Identify which cell holds the provided text, then report its [X, Y] central coordinate. 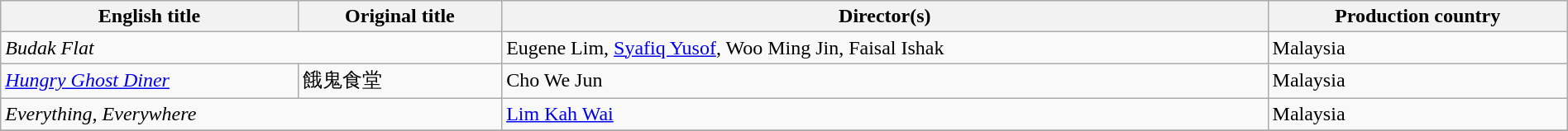
餓鬼食堂 [399, 81]
Director(s) [885, 16]
Production country [1417, 16]
Original title [399, 16]
Budak Flat [251, 48]
Lim Kah Wai [885, 114]
Cho We Jun [885, 81]
Everything, Everywhere [251, 114]
Eugene Lim, Syafiq Yusof, Woo Ming Jin, Faisal Ishak [885, 48]
Hungry Ghost Diner [150, 81]
English title [150, 16]
